Search for the cell housing the specified text and yield its (X, Y) center coordinate. 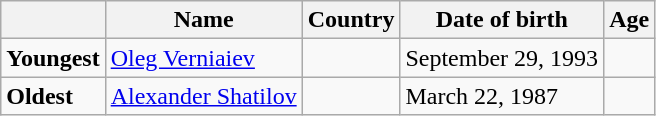
September 29, 1993 (502, 58)
March 22, 1987 (502, 96)
Date of birth (502, 20)
Alexander Shatilov (204, 96)
Oldest (53, 96)
Age (630, 20)
Youngest (53, 58)
Oleg Verniaiev (204, 58)
Country (351, 20)
Name (204, 20)
